Find where the given text appears and provide that cell's center as [x, y] coordinate. 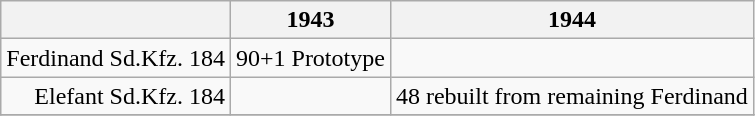
Elefant Sd.Kfz. 184 [116, 96]
1944 [572, 20]
1943 [310, 20]
Ferdinand Sd.Kfz. 184 [116, 58]
90+1 Prototype [310, 58]
48 rebuilt from remaining Ferdinand [572, 96]
